Locate the cell with the specified text and output its (x, y) center coordinate. 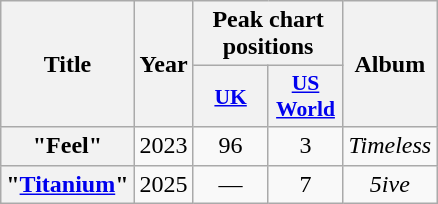
2025 (164, 184)
"Titanium" (68, 184)
"Feel" (68, 146)
UK (230, 96)
Title (68, 64)
3 (306, 146)
5ive (390, 184)
US World (306, 96)
Album (390, 64)
7 (306, 184)
Year (164, 64)
96 (230, 146)
— (230, 184)
Peak chart positions (268, 34)
2023 (164, 146)
Timeless (390, 146)
